Identify which cell holds the provided text, then report its (x, y) central coordinate. 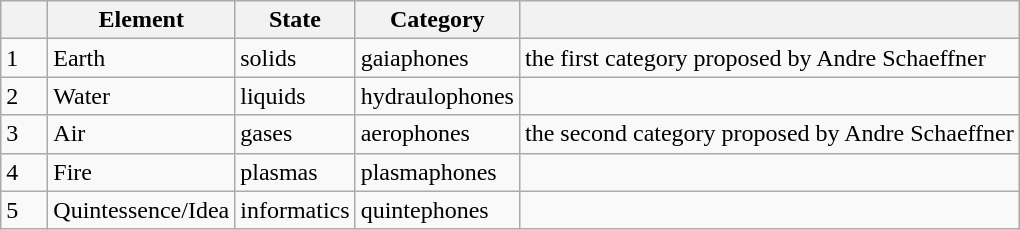
the first category proposed by Andre Schaeffner (769, 58)
gaiaphones (437, 58)
Category (437, 20)
2 (24, 96)
Earth (142, 58)
liquids (295, 96)
Quintessence/Idea (142, 210)
informatics (295, 210)
hydraulophones (437, 96)
Element (142, 20)
Water (142, 96)
5 (24, 210)
plasmaphones (437, 172)
State (295, 20)
Fire (142, 172)
aerophones (437, 134)
solids (295, 58)
the second category proposed by Andre Schaeffner (769, 134)
plasmas (295, 172)
1 (24, 58)
quintephones (437, 210)
3 (24, 134)
gases (295, 134)
4 (24, 172)
Air (142, 134)
